Scan for the cell matching the given text and deliver its (X, Y) coordinate at center. 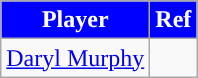
Player (76, 20)
Ref (174, 20)
Daryl Murphy (76, 58)
